Search for the cell housing the specified text and yield its [X, Y] center coordinate. 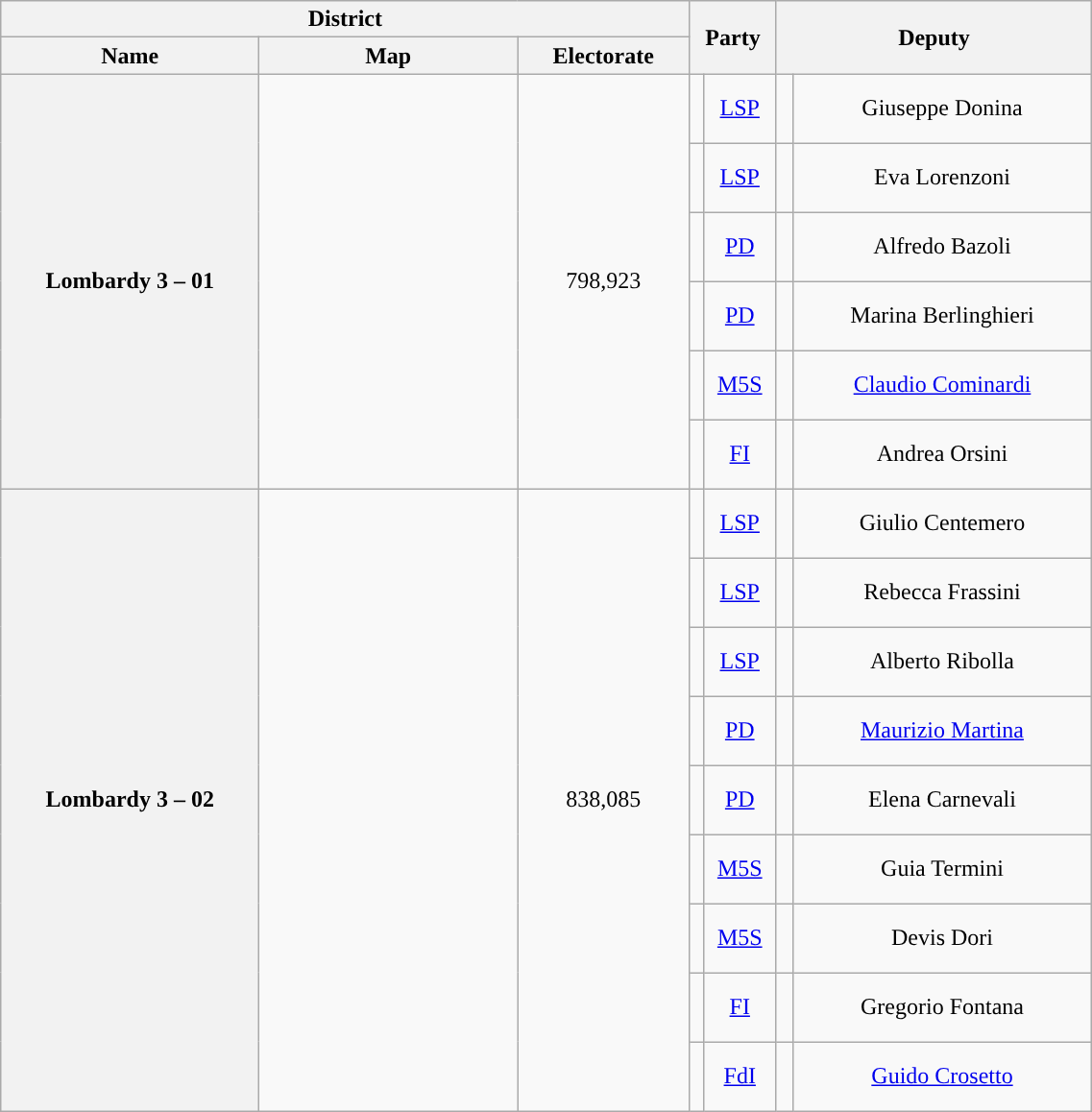
Devis Dori [942, 938]
Alfredo Bazoli [942, 247]
Claudio Cominardi [942, 385]
Elena Carnevali [942, 800]
Maurizio Martina [942, 731]
District [346, 19]
Alberto Ribolla [942, 662]
Deputy [934, 37]
Giulio Centemero [942, 523]
Eva Lorenzoni [942, 178]
FdI [740, 1076]
Party [733, 37]
798,923 [603, 281]
Guido Crosetto [942, 1076]
Giuseppe Donina [942, 109]
Map [388, 56]
Marina Berlinghieri [942, 316]
Name [131, 56]
Guia Termini [942, 869]
Electorate [603, 56]
Lombardy 3 – 02 [131, 800]
838,085 [603, 800]
Andrea Orsini [942, 454]
Gregorio Fontana [942, 1007]
Lombardy 3 – 01 [131, 281]
Rebecca Frassini [942, 592]
